Provide the [X, Y] coordinate of the cell's center where the given text is located.  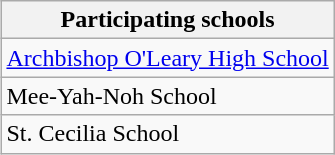
Participating schools [168, 20]
Mee-Yah-Noh School [168, 96]
Archbishop O'Leary High School [168, 58]
St. Cecilia School [168, 134]
